Identify which cell holds the provided text, then report its [X, Y] central coordinate. 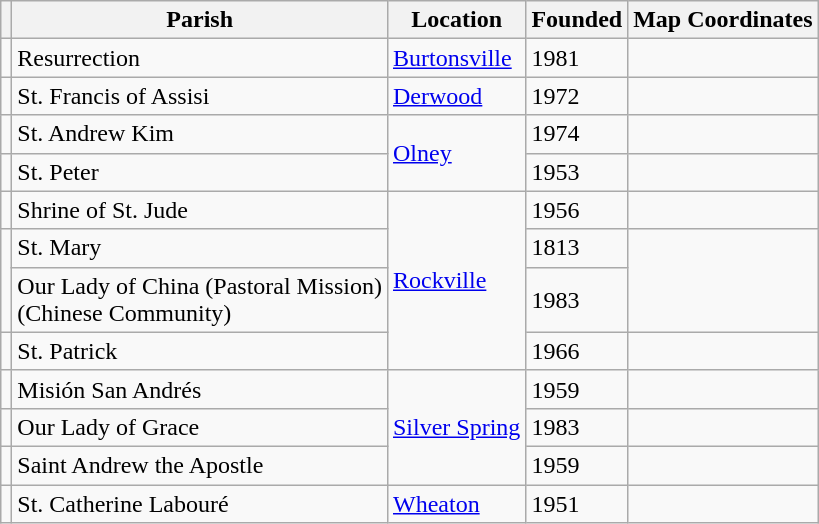
1974 [577, 134]
1966 [577, 351]
1951 [577, 503]
Location [456, 20]
Wheaton [456, 503]
Parish [200, 20]
1813 [577, 248]
Silver Spring [456, 427]
Misión San Andrés [200, 389]
1972 [577, 96]
Our Lady of Grace [200, 427]
St. Patrick [200, 351]
Saint Andrew the Apostle [200, 465]
Map Coordinates [723, 20]
Our Lady of China (Pastoral Mission)(Chinese Community) [200, 300]
Burtonsville [456, 58]
1981 [577, 58]
St. Peter [200, 172]
Olney [456, 153]
St. Francis of Assisi [200, 96]
Derwood [456, 96]
St. Catherine Labouré [200, 503]
Rockville [456, 280]
1953 [577, 172]
Shrine of St. Jude [200, 210]
1956 [577, 210]
Founded [577, 20]
St. Andrew Kim [200, 134]
St. Mary [200, 248]
Resurrection [200, 58]
